Return the [X, Y] coordinate for the center point of the cell that contains the specified text.  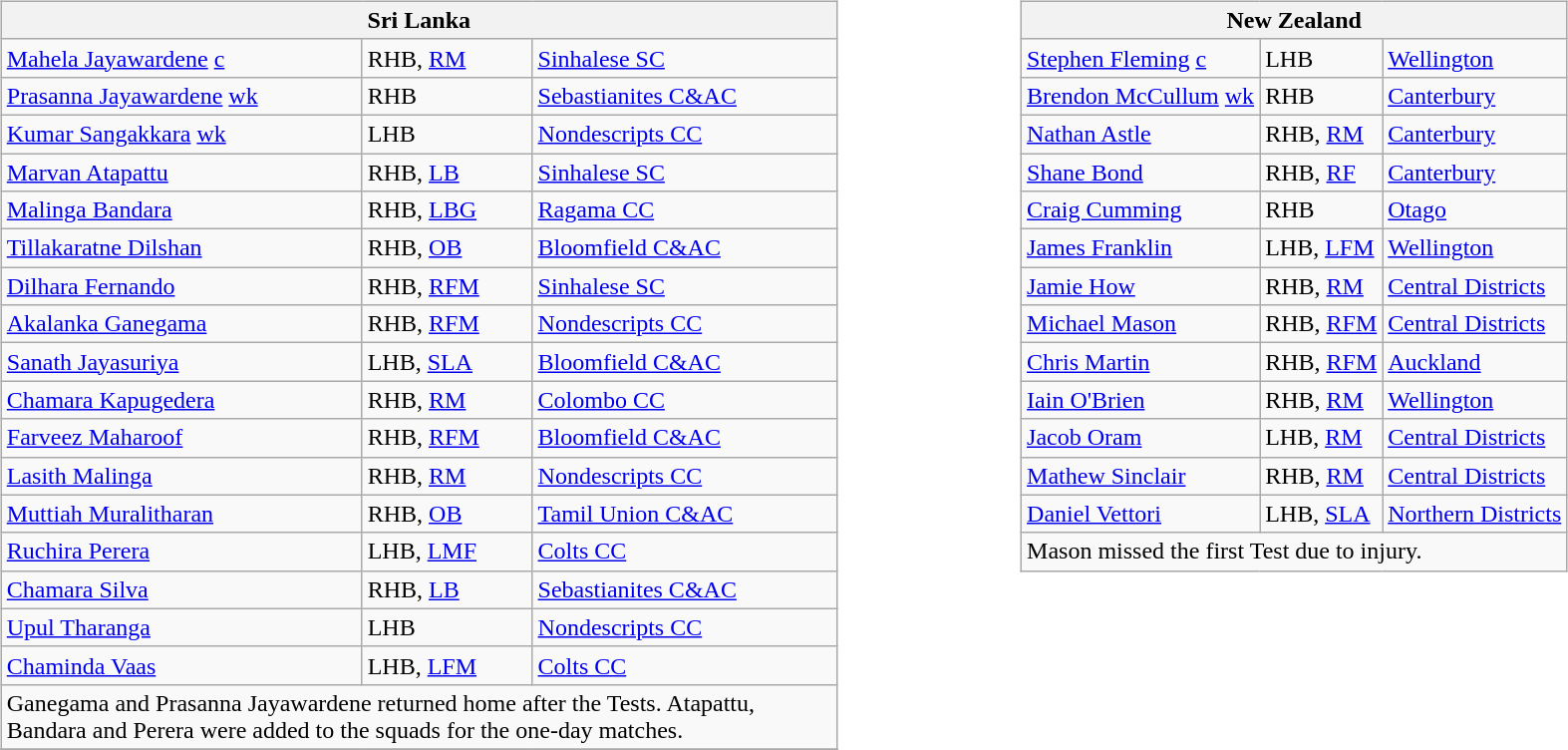
Auckland [1475, 362]
James Franklin [1140, 248]
Akalanka Ganegama [181, 324]
Iain O'Brien [1140, 400]
Prasanna Jayawardene wk [181, 96]
Mahela Jayawardene c [181, 58]
Malinga Bandara [181, 210]
Colombo CC [684, 400]
Michael Mason [1140, 324]
Lasith Malinga [181, 476]
Tillakaratne Dilshan [181, 248]
Farveez Maharoof [181, 438]
Mathew Sinclair [1140, 476]
LHB, LMF [447, 552]
Tamil Union C&AC [684, 514]
Chamara Kapugedera [181, 400]
New Zealand [1294, 20]
Brendon McCullum wk [1140, 96]
LHB, RM [1322, 438]
RHB, RF [1322, 173]
Ruchira Perera [181, 552]
Sanath Jayasuriya [181, 362]
Dilhara Fernando [181, 286]
Chamara Silva [181, 589]
Chaminda Vaas [181, 665]
Shane Bond [1140, 173]
Marvan Atapattu [181, 173]
Jamie How [1140, 286]
Kumar Sangakkara wk [181, 134]
Muttiah Muralitharan [181, 514]
Otago [1475, 210]
Chris Martin [1140, 362]
Jacob Oram [1140, 438]
Ganegama and Prasanna Jayawardene returned home after the Tests. Atapattu, Bandara and Perera were added to the squads for the one-day matches. [419, 716]
Stephen Fleming c [1140, 58]
Daniel Vettori [1140, 514]
Upul Tharanga [181, 627]
Mason missed the first Test due to injury. [1294, 552]
Sri Lanka [419, 20]
Nathan Astle [1140, 134]
Ragama CC [684, 210]
Craig Cumming [1140, 210]
Northern Districts [1475, 514]
RHB, LBG [447, 210]
